Return the (X, Y) coordinate for the center point of the cell that contains the specified text.  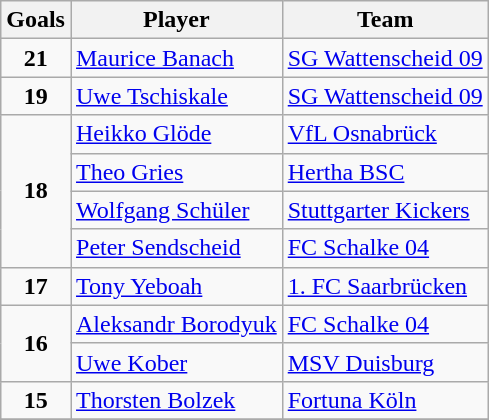
Team (385, 20)
19 (36, 96)
17 (36, 286)
16 (36, 343)
Theo Gries (176, 172)
Fortuna Köln (385, 400)
18 (36, 191)
Hertha BSC (385, 172)
Heikko Glöde (176, 134)
15 (36, 400)
Aleksandr Borodyuk (176, 324)
1. FC Saarbrücken (385, 286)
Uwe Kober (176, 362)
Goals (36, 20)
Thorsten Bolzek (176, 400)
Maurice Banach (176, 58)
Player (176, 20)
Peter Sendscheid (176, 248)
Uwe Tschiskale (176, 96)
MSV Duisburg (385, 362)
Wolfgang Schüler (176, 210)
Stuttgarter Kickers (385, 210)
21 (36, 58)
Tony Yeboah (176, 286)
VfL Osnabrück (385, 134)
